Identify which cell holds the provided text, then report its (x, y) central coordinate. 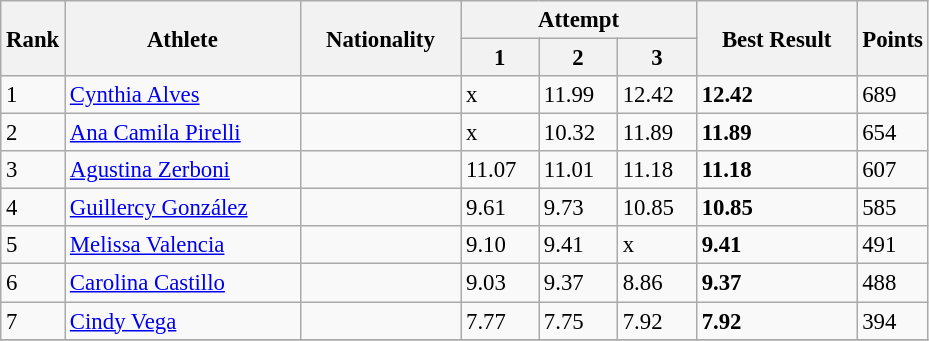
585 (892, 208)
7 (33, 321)
9.61 (500, 208)
4 (33, 208)
Guillercy González (183, 208)
488 (892, 283)
394 (892, 321)
Athlete (183, 38)
Carolina Castillo (183, 283)
Melissa Valencia (183, 245)
6 (33, 283)
491 (892, 245)
11.07 (500, 170)
Agustina Zerboni (183, 170)
11.99 (578, 95)
Points (892, 38)
10.32 (578, 133)
Nationality (380, 38)
Ana Camila Pirelli (183, 133)
Attempt (579, 20)
607 (892, 170)
9.03 (500, 283)
7.75 (578, 321)
Cindy Vega (183, 321)
Cynthia Alves (183, 95)
5 (33, 245)
689 (892, 95)
Best Result (776, 38)
7.77 (500, 321)
9.10 (500, 245)
8.86 (656, 283)
Rank (33, 38)
9.73 (578, 208)
654 (892, 133)
11.01 (578, 170)
